From the cell containing the given text, extract its center point as (X, Y) coordinate. 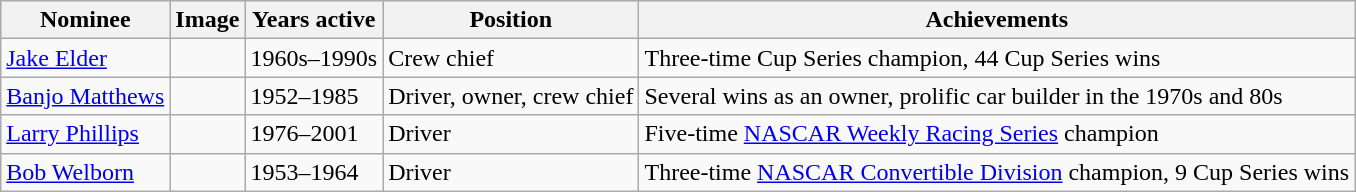
Bob Welborn (86, 172)
Nominee (86, 20)
Crew chief (511, 58)
Several wins as an owner, prolific car builder in the 1970s and 80s (997, 96)
1960s–1990s (314, 58)
Image (208, 20)
Three-time Cup Series champion, 44 Cup Series wins (997, 58)
1976–2001 (314, 134)
Driver, owner, crew chief (511, 96)
Achievements (997, 20)
1953–1964 (314, 172)
Position (511, 20)
1952–1985 (314, 96)
Larry Phillips (86, 134)
Years active (314, 20)
Five-time NASCAR Weekly Racing Series champion (997, 134)
Three-time NASCAR Convertible Division champion, 9 Cup Series wins (997, 172)
Jake Elder (86, 58)
Banjo Matthews (86, 96)
